Search for the cell housing the specified text and yield its [x, y] center coordinate. 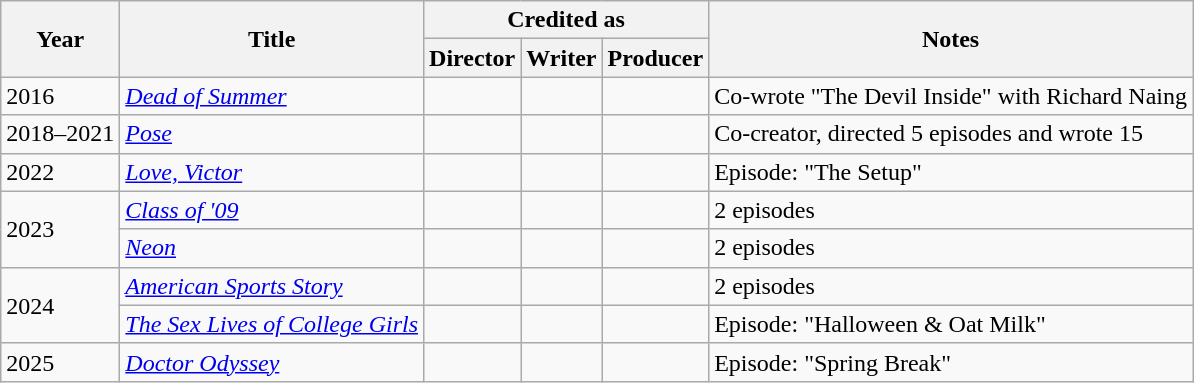
Co-wrote "The Devil Inside" with Richard Naing [951, 96]
2016 [60, 96]
Class of '09 [272, 210]
Producer [656, 58]
Pose [272, 134]
Director [472, 58]
Title [272, 39]
Writer [562, 58]
2023 [60, 229]
Co-creator, directed 5 episodes and wrote 15 [951, 134]
American Sports Story [272, 286]
Neon [272, 248]
Episode: "Spring Break" [951, 362]
Dead of Summer [272, 96]
Notes [951, 39]
2018–2021 [60, 134]
Love, Victor [272, 172]
2025 [60, 362]
2024 [60, 305]
Credited as [566, 20]
Doctor Odyssey [272, 362]
2022 [60, 172]
The Sex Lives of College Girls [272, 324]
Year [60, 39]
Episode: "Halloween & Oat Milk" [951, 324]
Episode: "The Setup" [951, 172]
